Scan for the cell matching the given text and deliver its (x, y) coordinate at center. 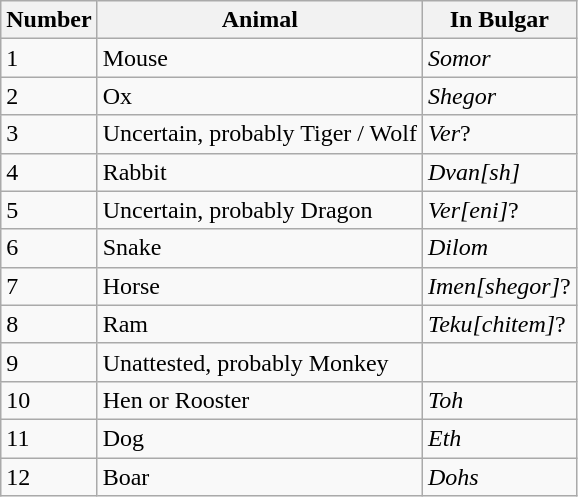
Uncertain, probably Dragon (260, 210)
Ver[eni]? (499, 210)
Shegor (499, 96)
Mouse (260, 58)
Dilom (499, 248)
Ver? (499, 134)
11 (49, 438)
Number (49, 20)
8 (49, 324)
9 (49, 362)
10 (49, 400)
Hen or Rooster (260, 400)
Animal (260, 20)
7 (49, 286)
Eth (499, 438)
Snake (260, 248)
Ox (260, 96)
Imen[shegor]? (499, 286)
Rabbit (260, 172)
5 (49, 210)
In Bulgar (499, 20)
Unattested, probably Monkey (260, 362)
Dog (260, 438)
Boar (260, 477)
Teku[chitem]? (499, 324)
3 (49, 134)
Dvan[sh] (499, 172)
Ram (260, 324)
Toh (499, 400)
1 (49, 58)
Somor (499, 58)
2 (49, 96)
6 (49, 248)
12 (49, 477)
4 (49, 172)
Uncertain, probably Tiger / Wolf (260, 134)
Horse (260, 286)
Dohs (499, 477)
